Search for the cell housing the specified text and yield its [x, y] center coordinate. 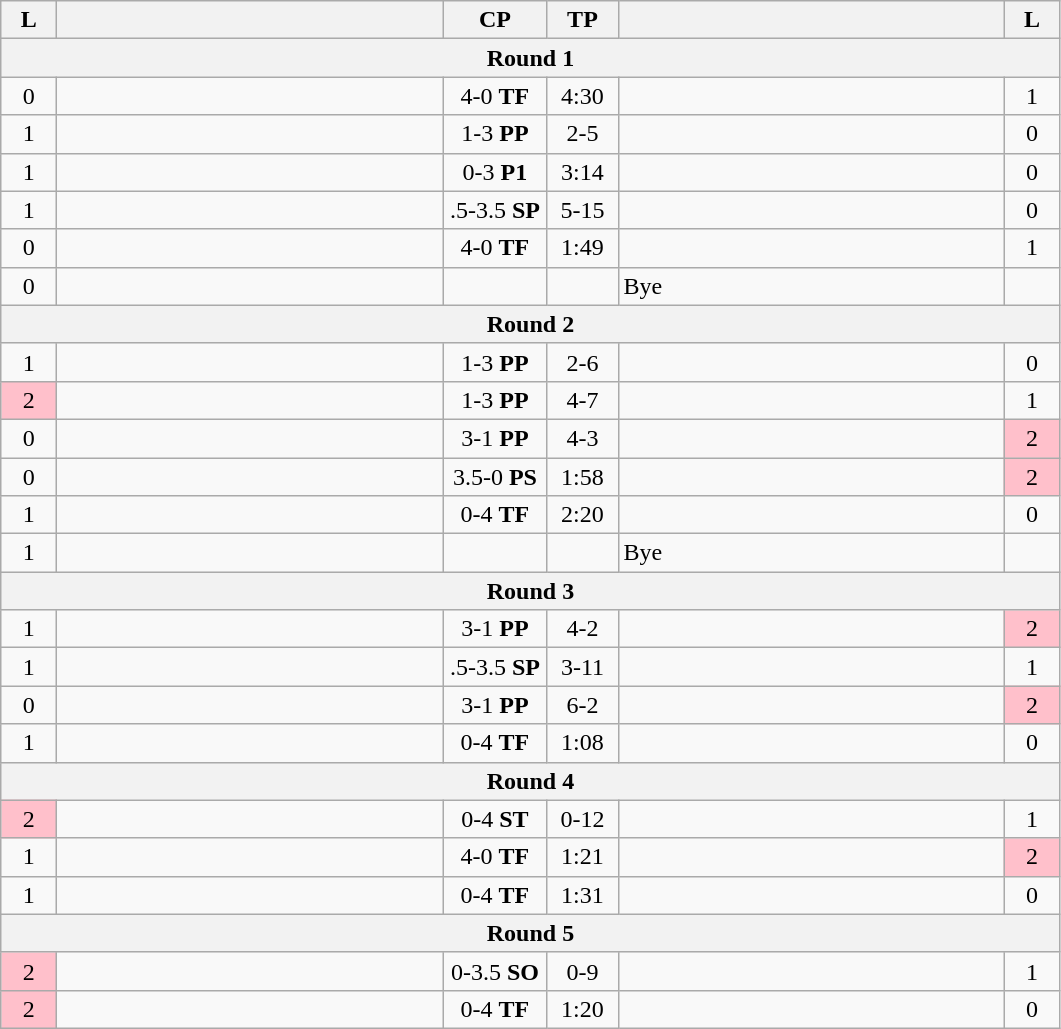
Round 4 [530, 781]
0-9 [582, 971]
TP [582, 20]
3:14 [582, 172]
5-15 [582, 210]
4-2 [582, 629]
6-2 [582, 705]
1:08 [582, 743]
2-5 [582, 134]
1:21 [582, 857]
CP [495, 20]
2:20 [582, 515]
4-7 [582, 400]
0-3.5 SO [495, 971]
3.5-0 PS [495, 477]
Round 3 [530, 591]
2-6 [582, 362]
1:58 [582, 477]
1:31 [582, 895]
Round 5 [530, 933]
1:49 [582, 248]
3-11 [582, 667]
Round 2 [530, 324]
0-12 [582, 819]
Round 1 [530, 58]
4:30 [582, 96]
0-3 P1 [495, 172]
4-3 [582, 438]
0-4 ST [495, 819]
1:20 [582, 1009]
